Determine the (X, Y) coordinate at the center of the cell enclosing the given text.  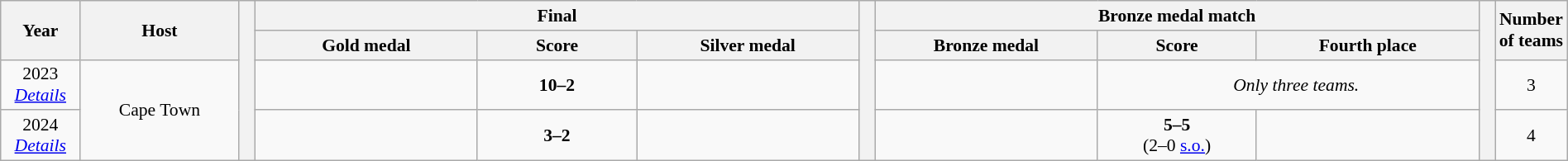
Cape Town (160, 110)
Bronze medal match (1177, 16)
Year (41, 30)
10–2 (557, 84)
Only three teams. (1297, 84)
Host (160, 30)
Bronze medal (986, 45)
5–5(2–0 s.o.) (1177, 135)
Gold medal (366, 45)
2023Details (41, 84)
2024Details (41, 135)
4 (1532, 135)
Silver medal (748, 45)
Number of teams (1532, 30)
Final (557, 16)
3 (1532, 84)
Fourth place (1368, 45)
3–2 (557, 135)
